Return (x, y) of the center of cell containing provided text 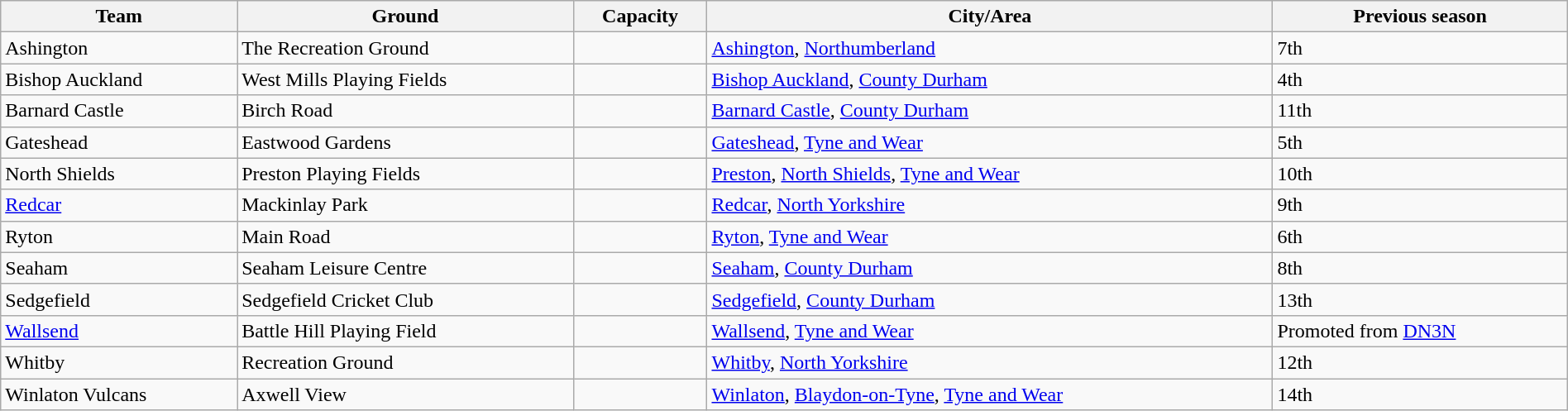
11th (1420, 111)
Gateshead, Tyne and Wear (990, 142)
4th (1420, 79)
Redcar (119, 205)
10th (1420, 174)
Eastwood Gardens (405, 142)
City/Area (990, 17)
Wallsend, Tyne and Wear (990, 331)
Sedgefield, County Durham (990, 299)
9th (1420, 205)
Sedgefield Cricket Club (405, 299)
13th (1420, 299)
Barnard Castle (119, 111)
Ashington (119, 48)
Recreation Ground (405, 362)
Axwell View (405, 394)
6th (1420, 237)
Wallsend (119, 331)
Previous season (1420, 17)
Winlaton Vulcans (119, 394)
Ryton, Tyne and Wear (990, 237)
Bishop Auckland, County Durham (990, 79)
12th (1420, 362)
Mackinlay Park (405, 205)
Ashington, Northumberland (990, 48)
Winlaton, Blaydon-on-Tyne, Tyne and Wear (990, 394)
Sedgefield (119, 299)
Seaham, County Durham (990, 268)
Main Road (405, 237)
Preston Playing Fields (405, 174)
Ground (405, 17)
Ryton (119, 237)
5th (1420, 142)
7th (1420, 48)
14th (1420, 394)
Capacity (640, 17)
Team (119, 17)
Preston, North Shields, Tyne and Wear (990, 174)
Seaham (119, 268)
8th (1420, 268)
Promoted from DN3N (1420, 331)
Whitby, North Yorkshire (990, 362)
The Recreation Ground (405, 48)
Seaham Leisure Centre (405, 268)
Barnard Castle, County Durham (990, 111)
Gateshead (119, 142)
North Shields (119, 174)
Birch Road (405, 111)
Whitby (119, 362)
West Mills Playing Fields (405, 79)
Bishop Auckland (119, 79)
Battle Hill Playing Field (405, 331)
Redcar, North Yorkshire (990, 205)
